From the cell containing the given text, extract its center point as (x, y) coordinate. 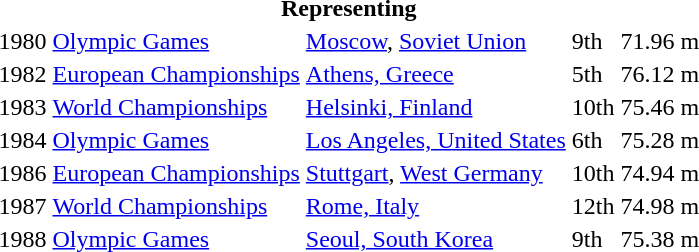
9th (593, 41)
Athens, Greece (436, 74)
12th (593, 206)
Helsinki, Finland (436, 107)
Moscow, Soviet Union (436, 41)
Los Angeles, United States (436, 140)
5th (593, 74)
Rome, Italy (436, 206)
6th (593, 140)
Stuttgart, West Germany (436, 173)
